Return the (X, Y) coordinate for the center point of the cell that contains the specified text.  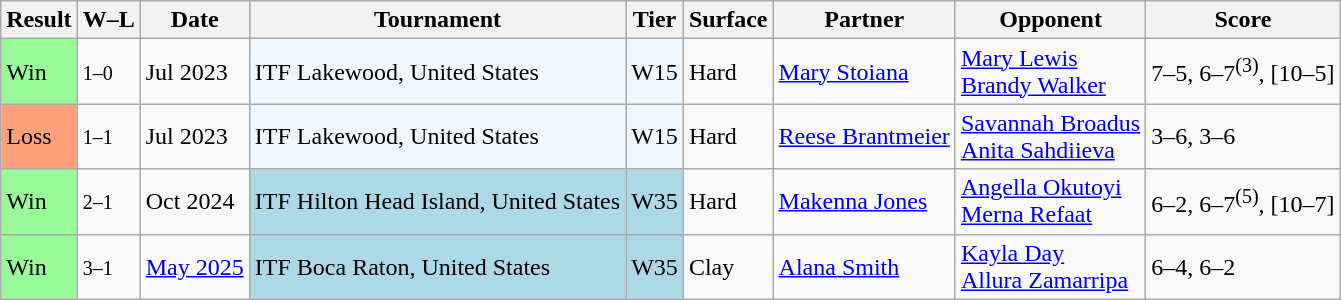
Mary Stoiana (864, 72)
Savannah Broadus Anita Sahdiieva (1050, 136)
Angella Okutoyi Merna Refaat (1050, 202)
1–1 (108, 136)
Makenna Jones (864, 202)
Kayla Day Allura Zamarripa (1050, 266)
1–0 (108, 72)
Oct 2024 (194, 202)
Loss (39, 136)
May 2025 (194, 266)
Score (1243, 20)
ITF Boca Raton, United States (437, 266)
ITF Hilton Head Island, United States (437, 202)
Tier (655, 20)
Clay (728, 266)
Reese Brantmeier (864, 136)
Date (194, 20)
3–1 (108, 266)
2–1 (108, 202)
6–2, 6–7(5), [10–7] (1243, 202)
Surface (728, 20)
Partner (864, 20)
Opponent (1050, 20)
7–5, 6–7(3), [10–5] (1243, 72)
Alana Smith (864, 266)
W–L (108, 20)
Result (39, 20)
3–6, 3–6 (1243, 136)
Mary Lewis Brandy Walker (1050, 72)
Tournament (437, 20)
6–4, 6–2 (1243, 266)
